Search for the cell housing the specified text and yield its (X, Y) center coordinate. 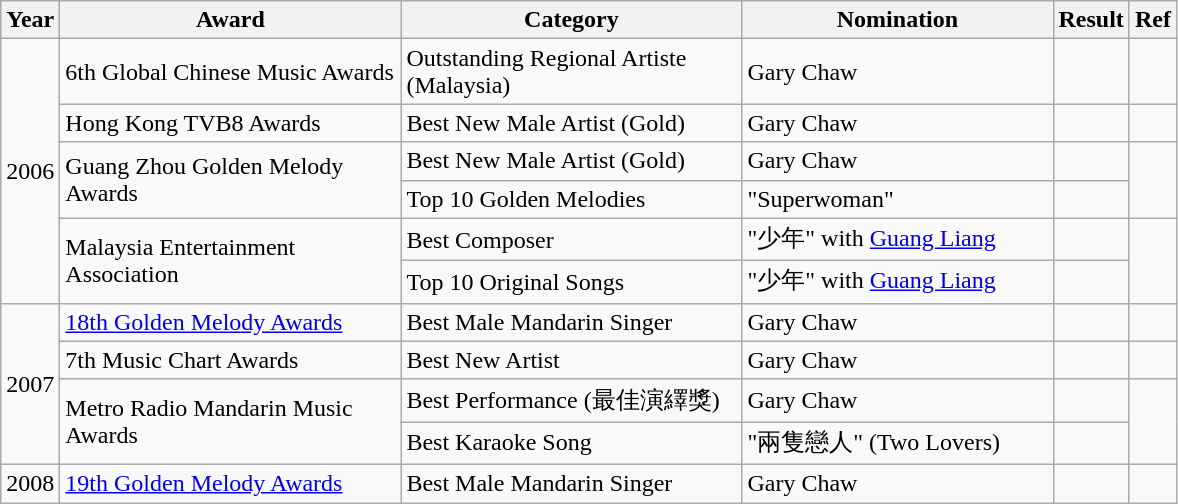
19th Golden Melody Awards (230, 483)
"兩隻戀人" (Two Lovers) (898, 444)
Guang Zhou Golden Melody Awards (230, 180)
Category (572, 20)
Award (230, 20)
Hong Kong TVB8 Awards (230, 123)
Best Performance (最佳演繹獎) (572, 400)
Best Composer (572, 240)
7th Music Chart Awards (230, 360)
Ref (1152, 20)
Top 10 Golden Melodies (572, 199)
Result (1091, 20)
Outstanding Regional Artiste (Malaysia) (572, 72)
"Superwoman" (898, 199)
Top 10 Original Songs (572, 282)
Nomination (898, 20)
Malaysia Entertainment Association (230, 260)
18th Golden Melody Awards (230, 322)
2007 (30, 384)
Best Karaoke Song (572, 444)
Metro Radio Mandarin Music Awards (230, 422)
2006 (30, 171)
Best New Artist (572, 360)
Year (30, 20)
6th Global Chinese Music Awards (230, 72)
2008 (30, 483)
